For the text-containing cell, return its midpoint in (x, y) coordinate format. 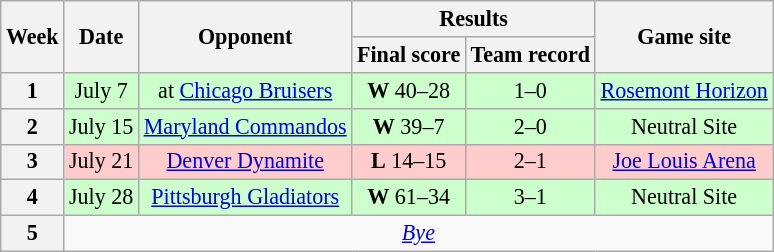
W 39–7 (409, 126)
July 7 (102, 90)
Week (32, 36)
Date (102, 36)
Joe Louis Arena (684, 162)
Maryland Commandos (246, 126)
3–1 (530, 198)
July 15 (102, 126)
July 21 (102, 162)
W 61–34 (409, 198)
2–0 (530, 126)
Rosemont Horizon (684, 90)
1 (32, 90)
Game site (684, 36)
4 (32, 198)
Final score (409, 54)
at Chicago Bruisers (246, 90)
2 (32, 126)
July 28 (102, 198)
Results (474, 18)
Denver Dynamite (246, 162)
Bye (418, 233)
5 (32, 233)
W 40–28 (409, 90)
Team record (530, 54)
1–0 (530, 90)
2–1 (530, 162)
L 14–15 (409, 162)
Pittsburgh Gladiators (246, 198)
Opponent (246, 36)
3 (32, 162)
